Detect which cell encompasses the target text, then output its (X, Y) center coordinate. 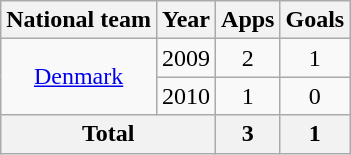
3 (248, 134)
Goals (315, 20)
2010 (186, 96)
National team (79, 20)
Total (108, 134)
0 (315, 96)
Year (186, 20)
Denmark (79, 77)
2009 (186, 58)
2 (248, 58)
Apps (248, 20)
